Find where the given text appears and provide that cell's center as (X, Y) coordinate. 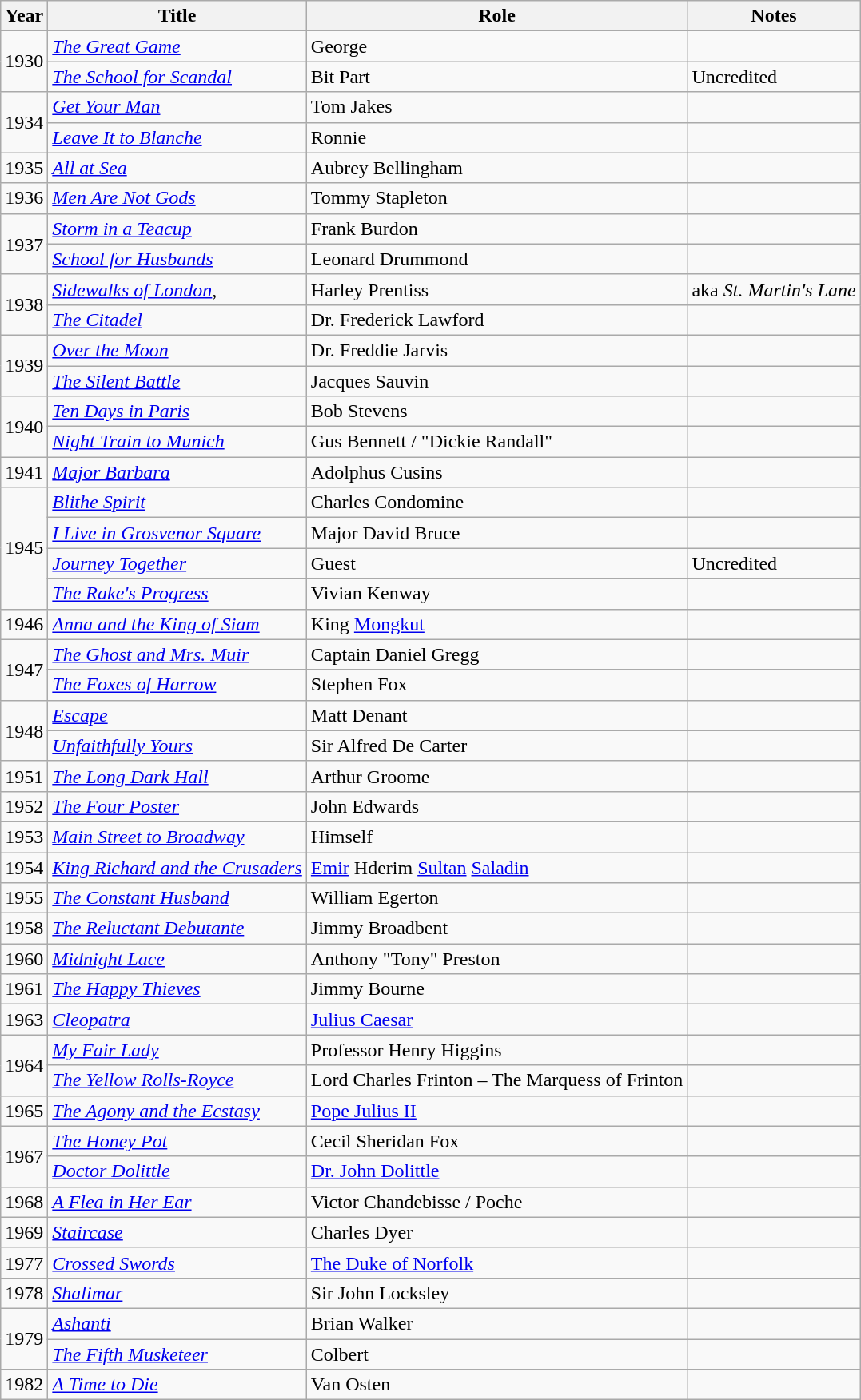
Leave It to Blanche (177, 137)
Professor Henry Higgins (497, 1050)
Lord Charles Frinton – The Marquess of Frinton (497, 1080)
Arthur Groome (497, 776)
Gus Bennett / "Dickie Randall" (497, 442)
1955 (24, 898)
The Agony and the Ecstasy (177, 1111)
Matt Denant (497, 715)
Doctor Dolittle (177, 1171)
Frank Burdon (497, 229)
1939 (24, 365)
Main Street to Broadway (177, 837)
Sir John Locksley (497, 1293)
I Live in Grosvenor Square (177, 533)
Blithe Spirit (177, 503)
1947 (24, 670)
The School for Scandal (177, 77)
The Long Dark Hall (177, 776)
King Richard and the Crusaders (177, 867)
Guest (497, 563)
Sidewalks of London, (177, 289)
Colbert (497, 1354)
Shalimar (177, 1293)
The Great Game (177, 46)
The Fifth Musketeer (177, 1354)
Sir Alfred De Carter (497, 746)
The Duke of Norfolk (497, 1263)
The Silent Battle (177, 381)
John Edwards (497, 806)
aka St. Martin's Lane (774, 289)
Night Train to Munich (177, 442)
Cleopatra (177, 1020)
1948 (24, 730)
My Fair Lady (177, 1050)
1935 (24, 168)
Jacques Sauvin (497, 381)
King Mongkut (497, 624)
Tom Jakes (497, 107)
1934 (24, 122)
Journey Together (177, 563)
Ten Days in Paris (177, 412)
The Ghost and Mrs. Muir (177, 654)
1968 (24, 1202)
1978 (24, 1293)
A Flea in Her Ear (177, 1202)
Major David Bruce (497, 533)
All at Sea (177, 168)
1965 (24, 1111)
1961 (24, 989)
Men Are Not Gods (177, 198)
Julius Caesar (497, 1020)
Notes (774, 16)
1930 (24, 62)
Staircase (177, 1232)
The Constant Husband (177, 898)
Brian Walker (497, 1323)
A Time to Die (177, 1385)
1960 (24, 959)
1967 (24, 1156)
1951 (24, 776)
1977 (24, 1263)
1945 (24, 548)
Storm in a Teacup (177, 229)
George (497, 46)
Dr. Freddie Jarvis (497, 350)
1964 (24, 1065)
Victor Chandebisse / Poche (497, 1202)
Jimmy Broadbent (497, 929)
The Happy Thieves (177, 989)
Bob Stevens (497, 412)
Year (24, 16)
1940 (24, 427)
Over the Moon (177, 350)
Charles Dyer (497, 1232)
Title (177, 16)
1954 (24, 867)
Leonard Drummond (497, 259)
Ronnie (497, 137)
The Four Poster (177, 806)
Aubrey Bellingham (497, 168)
Himself (497, 837)
Charles Condomine (497, 503)
Crossed Swords (177, 1263)
Cecil Sheridan Fox (497, 1141)
The Yellow Rolls-Royce (177, 1080)
School for Husbands (177, 259)
Dr. John Dolittle (497, 1171)
1952 (24, 806)
1953 (24, 837)
Harley Prentiss (497, 289)
Ashanti (177, 1323)
The Foxes of Harrow (177, 685)
The Citadel (177, 320)
Midnight Lace (177, 959)
1979 (24, 1338)
1958 (24, 929)
1969 (24, 1232)
Anthony "Tony" Preston (497, 959)
The Rake's Progress (177, 594)
Escape (177, 715)
Emir Hderim Sultan Saladin (497, 867)
1937 (24, 244)
The Honey Pot (177, 1141)
Adolphus Cusins (497, 472)
Dr. Frederick Lawford (497, 320)
Unfaithfully Yours (177, 746)
Van Osten (497, 1385)
Jimmy Bourne (497, 989)
Role (497, 16)
1941 (24, 472)
Pope Julius II (497, 1111)
The Reluctant Debutante (177, 929)
Stephen Fox (497, 685)
1963 (24, 1020)
Captain Daniel Gregg (497, 654)
Tommy Stapleton (497, 198)
Bit Part (497, 77)
William Egerton (497, 898)
1938 (24, 304)
Get Your Man (177, 107)
1936 (24, 198)
1946 (24, 624)
Anna and the King of Siam (177, 624)
Major Barbara (177, 472)
Vivian Kenway (497, 594)
1982 (24, 1385)
